Return the [X, Y] coordinate for the center point of the cell that contains the specified text.  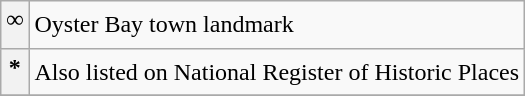
* [15, 72]
∞ [15, 25]
Oyster Bay town landmark [277, 25]
Also listed on National Register of Historic Places [277, 72]
